Locate the cell with the specified text and output its [X, Y] center coordinate. 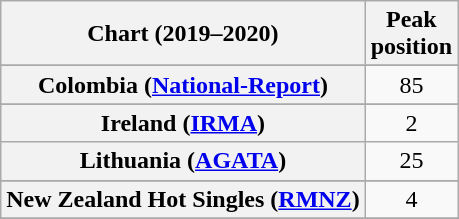
New Zealand Hot Singles (RMNZ) [183, 199]
Lithuania (AGATA) [183, 161]
2 [411, 123]
Peakposition [411, 34]
25 [411, 161]
Colombia (National-Report) [183, 85]
4 [411, 199]
Ireland (IRMA) [183, 123]
Chart (2019–2020) [183, 34]
85 [411, 85]
